Pinpoint the cell where the given text exists, returning its [X, Y] midpoint coordinate. 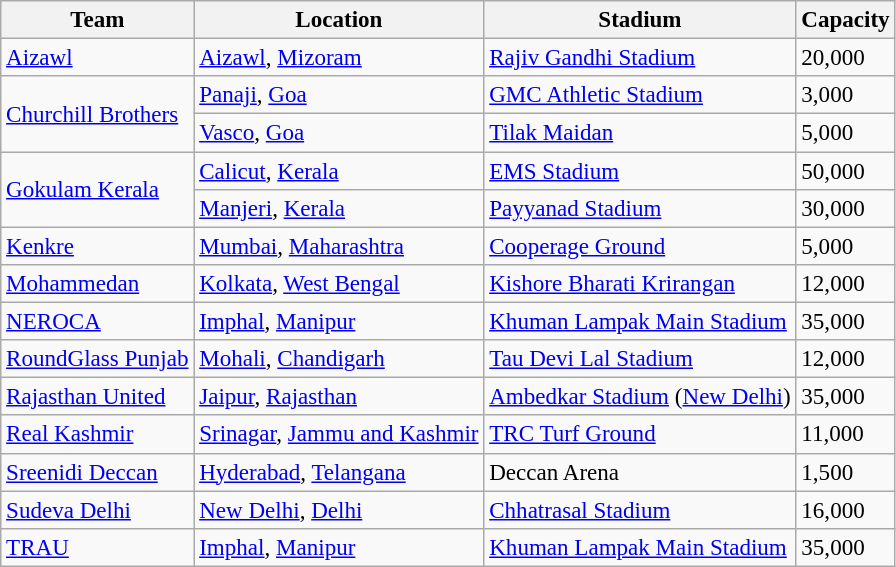
Capacity [846, 20]
1,500 [846, 472]
GMC Athletic Stadium [640, 95]
Aizawl [98, 58]
Team [98, 20]
Kishore Bharati Krirangan [640, 284]
Vasco, Goa [339, 133]
Sreenidi Deccan [98, 472]
Location [339, 20]
Jaipur, Rajasthan [339, 397]
Tau Devi Lal Stadium [640, 359]
Manjeri, Kerala [339, 209]
Kolkata, West Bengal [339, 284]
EMS Stadium [640, 171]
TRC Turf Ground [640, 435]
Tilak Maidan [640, 133]
Payyanad Stadium [640, 209]
Srinagar, Jammu and Kashmir [339, 435]
Gokulam Kerala [98, 190]
RoundGlass Punjab [98, 359]
Rajasthan United [98, 397]
Churchill Brothers [98, 114]
3,000 [846, 95]
Rajiv Gandhi Stadium [640, 58]
Mumbai, Maharashtra [339, 246]
Mohali, Chandigarh [339, 359]
NEROCA [98, 322]
Aizawl, Mizoram [339, 58]
20,000 [846, 58]
Chhatrasal Stadium [640, 510]
Deccan Arena [640, 472]
Mohammedan [98, 284]
Hyderabad, Telangana [339, 472]
Ambedkar Stadium (New Delhi) [640, 397]
Cooperage Ground [640, 246]
Stadium [640, 20]
Panaji, Goa [339, 95]
11,000 [846, 435]
Kenkre [98, 246]
Real Kashmir [98, 435]
30,000 [846, 209]
TRAU [98, 548]
50,000 [846, 171]
Sudeva Delhi [98, 510]
16,000 [846, 510]
Calicut, Kerala [339, 171]
New Delhi, Delhi [339, 510]
